Return the [x, y] coordinate for the center point of the cell that contains the specified text.  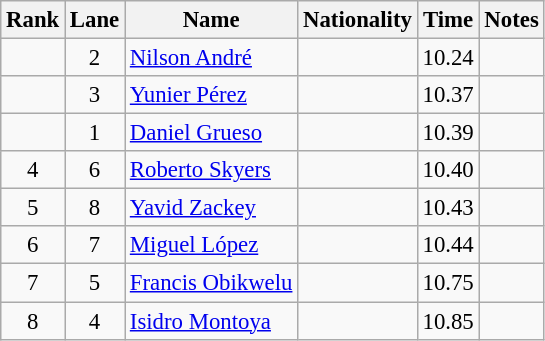
10.40 [448, 170]
Time [448, 20]
Rank [33, 20]
10.39 [448, 133]
10.75 [448, 283]
10.24 [448, 58]
Daniel Grueso [212, 133]
10.44 [448, 245]
Name [212, 20]
10.85 [448, 321]
Roberto Skyers [212, 170]
10.37 [448, 95]
3 [95, 95]
Miguel López [212, 245]
Yavid Zackey [212, 208]
Francis Obikwelu [212, 283]
Nationality [358, 20]
Notes [512, 20]
Nilson André [212, 58]
10.43 [448, 208]
Lane [95, 20]
2 [95, 58]
Yunier Pérez [212, 95]
Isidro Montoya [212, 321]
1 [95, 133]
